Extract the (x, y) coordinate from the center of the cell holding the provided text.  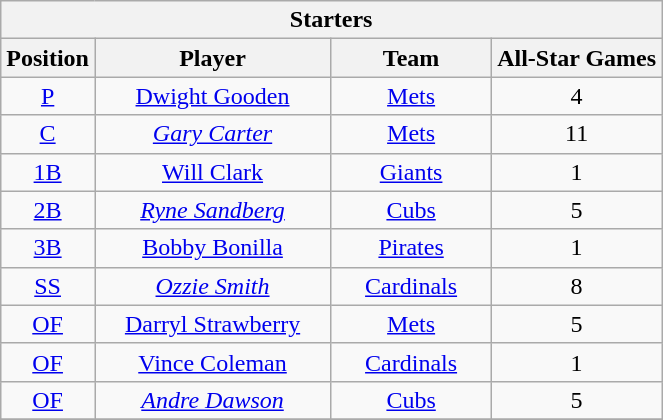
Bobby Bonilla (212, 248)
11 (577, 134)
C (48, 134)
Vince Coleman (212, 362)
Position (48, 58)
All-Star Games (577, 58)
Gary Carter (212, 134)
P (48, 96)
Starters (332, 20)
Team (412, 58)
Giants (412, 172)
Ozzie Smith (212, 286)
SS (48, 286)
Darryl Strawberry (212, 324)
8 (577, 286)
Andre Dawson (212, 400)
Will Clark (212, 172)
1B (48, 172)
Pirates (412, 248)
2B (48, 210)
Player (212, 58)
4 (577, 96)
3B (48, 248)
Ryne Sandberg (212, 210)
Dwight Gooden (212, 96)
